Search for the cell housing the specified text and yield its (X, Y) center coordinate. 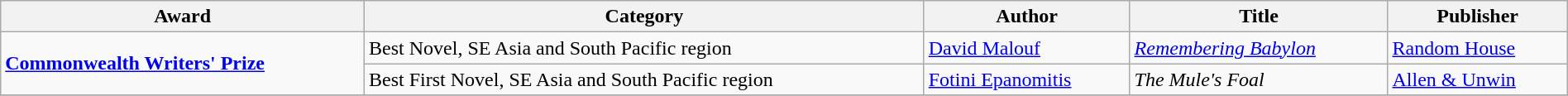
Fotini Epanomitis (1027, 79)
Remembering Babylon (1259, 48)
Random House (1477, 48)
David Malouf (1027, 48)
Best Novel, SE Asia and South Pacific region (645, 48)
Commonwealth Writers' Prize (183, 64)
Award (183, 17)
Allen & Unwin (1477, 79)
Category (645, 17)
Author (1027, 17)
Publisher (1477, 17)
Best First Novel, SE Asia and South Pacific region (645, 79)
The Mule's Foal (1259, 79)
Title (1259, 17)
